Pinpoint the cell where the given text exists, returning its [x, y] midpoint coordinate. 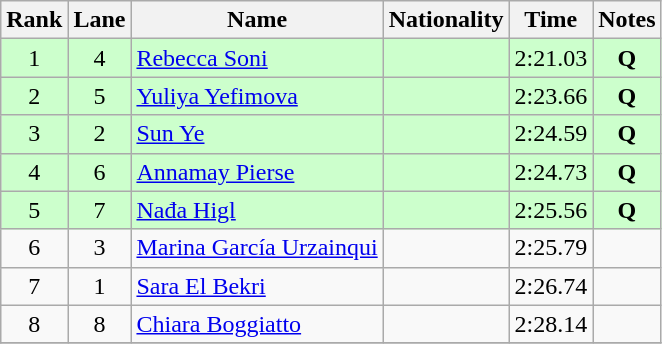
Name [257, 20]
Nationality [446, 20]
2:25.79 [551, 248]
Marina García Urzainqui [257, 248]
Chiara Boggiatto [257, 324]
2:24.73 [551, 172]
Notes [627, 20]
Sara El Bekri [257, 286]
2:23.66 [551, 96]
Rebecca Soni [257, 58]
2:21.03 [551, 58]
Time [551, 20]
2:24.59 [551, 134]
Nađa Higl [257, 210]
Annamay Pierse [257, 172]
Lane [100, 20]
Rank [34, 20]
Yuliya Yefimova [257, 96]
2:26.74 [551, 286]
2:25.56 [551, 210]
2:28.14 [551, 324]
Sun Ye [257, 134]
